Scan for the cell matching the given text and deliver its (X, Y) coordinate at center. 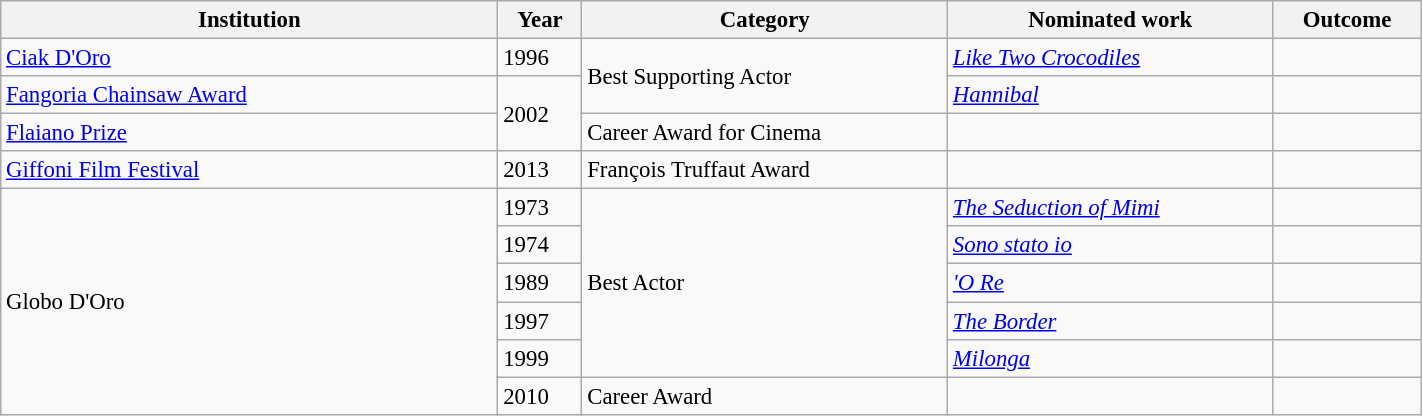
1973 (540, 208)
Ciak D'Oro (250, 58)
2010 (540, 396)
Year (540, 20)
1997 (540, 321)
Category (765, 20)
Best Actor (765, 283)
Career Award (765, 396)
Outcome (1347, 20)
Milonga (1110, 358)
1996 (540, 58)
Career Award for Cinema (765, 133)
2013 (540, 170)
Institution (250, 20)
1989 (540, 283)
Fangoria Chainsaw Award (250, 95)
Hannibal (1110, 95)
Sono stato io (1110, 245)
The Border (1110, 321)
Nominated work (1110, 20)
Like Two Crocodiles (1110, 58)
Flaiano Prize (250, 133)
Best Supporting Actor (765, 76)
2002 (540, 114)
Globo D'Oro (250, 302)
'O Re (1110, 283)
François Truffaut Award (765, 170)
The Seduction of Mimi (1110, 208)
Giffoni Film Festival (250, 170)
1999 (540, 358)
1974 (540, 245)
